Return (X, Y) of the center of cell containing provided text 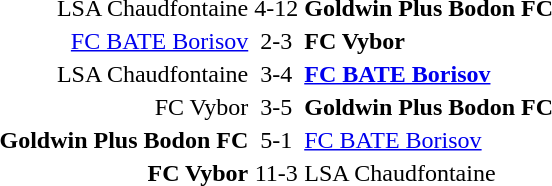
3-4 (276, 74)
3-5 (276, 107)
2-3 (276, 41)
5-1 (276, 140)
